Determine the [x, y] coordinate at the center of the cell enclosing the given text.  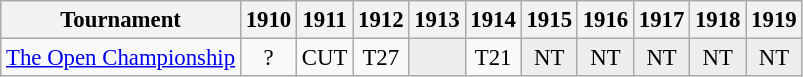
1915 [549, 20]
1916 [605, 20]
The Open Championship [121, 58]
1919 [774, 20]
T21 [493, 58]
1910 [268, 20]
CUT [325, 58]
1913 [437, 20]
T27 [381, 58]
1914 [493, 20]
1911 [325, 20]
1917 [661, 20]
1912 [381, 20]
? [268, 58]
Tournament [121, 20]
1918 [718, 20]
